Locate the cell with the specified text and output its [X, Y] center coordinate. 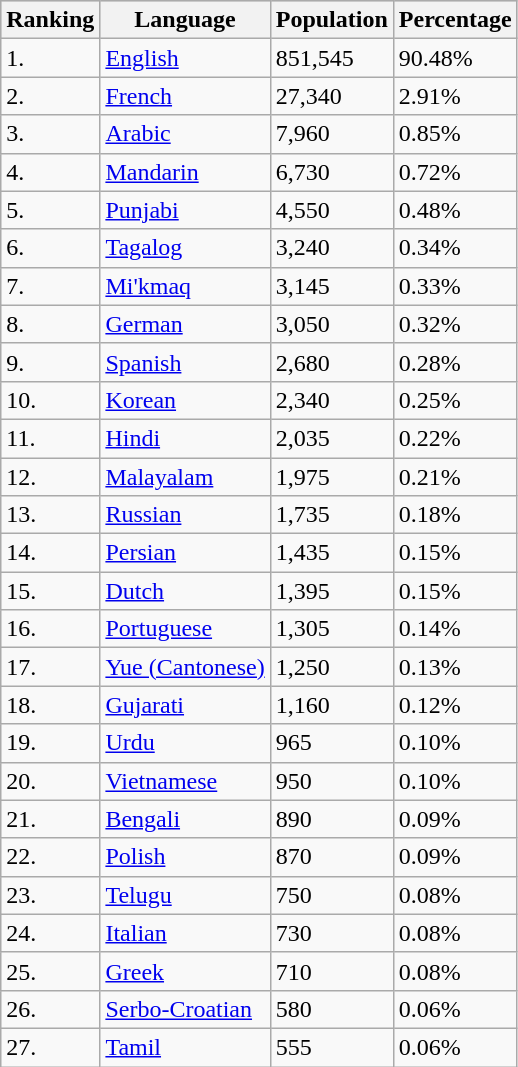
0.48% [455, 210]
27,340 [332, 96]
Mandarin [185, 172]
15. [50, 591]
Italian [185, 933]
2.91% [455, 96]
90.48% [455, 58]
0.28% [455, 362]
1. [50, 58]
18. [50, 705]
8. [50, 324]
Malayalam [185, 477]
13. [50, 515]
Tamil [185, 1047]
10. [50, 400]
0.14% [455, 629]
0.34% [455, 248]
21. [50, 819]
0.12% [455, 705]
2,035 [332, 438]
1,975 [332, 477]
19. [50, 743]
2. [50, 96]
16. [50, 629]
14. [50, 553]
2,340 [332, 400]
Percentage [455, 20]
870 [332, 857]
Gujarati [185, 705]
20. [50, 781]
Vietnamese [185, 781]
890 [332, 819]
1,395 [332, 591]
1,435 [332, 553]
Arabic [185, 134]
0.21% [455, 477]
Urdu [185, 743]
0.33% [455, 286]
French [185, 96]
Language [185, 20]
German [185, 324]
11. [50, 438]
3,145 [332, 286]
Dutch [185, 591]
Greek [185, 971]
2,680 [332, 362]
Russian [185, 515]
Telugu [185, 895]
4. [50, 172]
1,160 [332, 705]
Mi'kmaq [185, 286]
0.72% [455, 172]
22. [50, 857]
Portuguese [185, 629]
23. [50, 895]
950 [332, 781]
3. [50, 134]
851,545 [332, 58]
Persian [185, 553]
7. [50, 286]
1,250 [332, 667]
6,730 [332, 172]
25. [50, 971]
1,305 [332, 629]
Tagalog [185, 248]
7,960 [332, 134]
Serbo-Croatian [185, 1009]
1,735 [332, 515]
Hindi [185, 438]
Ranking [50, 20]
750 [332, 895]
26. [50, 1009]
Bengali [185, 819]
Korean [185, 400]
3,050 [332, 324]
0.25% [455, 400]
730 [332, 933]
6. [50, 248]
580 [332, 1009]
555 [332, 1047]
English [185, 58]
5. [50, 210]
0.22% [455, 438]
24. [50, 933]
12. [50, 477]
710 [332, 971]
Population [332, 20]
0.32% [455, 324]
0.18% [455, 515]
0.85% [455, 134]
27. [50, 1047]
Spanish [185, 362]
4,550 [332, 210]
17. [50, 667]
3,240 [332, 248]
Punjabi [185, 210]
Polish [185, 857]
965 [332, 743]
Yue (Cantonese) [185, 667]
0.13% [455, 667]
9. [50, 362]
